Scan for the cell matching the given text and deliver its [X, Y] coordinate at center. 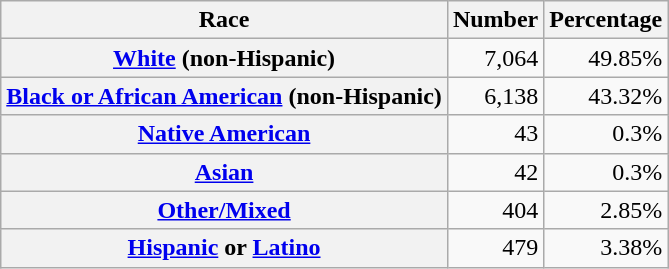
404 [495, 210]
Race [224, 20]
Percentage [606, 20]
7,064 [495, 58]
49.85% [606, 58]
Native American [224, 134]
43.32% [606, 96]
Asian [224, 172]
Black or African American (non-Hispanic) [224, 96]
White (non-Hispanic) [224, 58]
42 [495, 172]
2.85% [606, 210]
3.38% [606, 248]
43 [495, 134]
Hispanic or Latino [224, 248]
Number [495, 20]
6,138 [495, 96]
Other/Mixed [224, 210]
479 [495, 248]
